Extract the (X, Y) coordinate from the center of the cell holding the provided text.  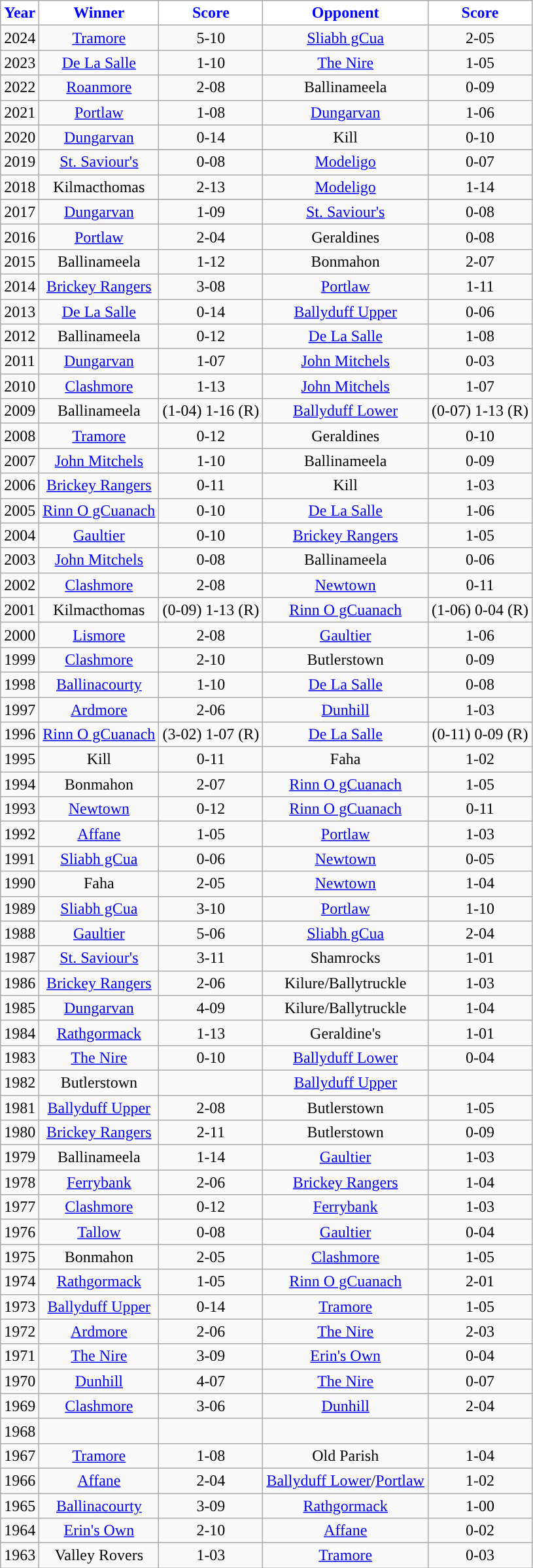
1997 (20, 709)
3-06 (211, 1406)
Year (20, 13)
1978 (20, 1182)
1980 (20, 1133)
1989 (20, 909)
2020 (20, 137)
1971 (20, 1356)
2007 (20, 461)
(1-04) 1-16 (R) (211, 411)
1967 (20, 1456)
1991 (20, 859)
2008 (20, 436)
2004 (20, 535)
2014 (20, 286)
3-11 (211, 958)
3-08 (211, 286)
2023 (20, 63)
2019 (20, 162)
5-10 (211, 38)
1988 (20, 933)
1-09 (211, 212)
1985 (20, 1008)
1998 (20, 684)
1996 (20, 735)
1983 (20, 1058)
Shamrocks (345, 958)
1-11 (480, 286)
2016 (20, 237)
5-06 (211, 933)
4-07 (211, 1381)
3-10 (211, 909)
1984 (20, 1033)
(1-06) 0-04 (R) (480, 610)
1975 (20, 1257)
1995 (20, 759)
1-12 (211, 261)
0-02 (480, 1531)
2015 (20, 261)
1999 (20, 659)
2-11 (211, 1133)
1994 (20, 784)
1976 (20, 1232)
(0-11) 0-09 (R) (480, 735)
2022 (20, 88)
Winner (99, 13)
2-01 (480, 1282)
2006 (20, 486)
2013 (20, 312)
(3-02) 1-07 (R) (211, 735)
2005 (20, 510)
2001 (20, 610)
2024 (20, 38)
2-03 (480, 1331)
1972 (20, 1331)
Roanmore (99, 88)
Valley Rovers (99, 1556)
2018 (20, 187)
2017 (20, 212)
1987 (20, 958)
1970 (20, 1381)
Opponent (345, 13)
2011 (20, 361)
Geraldine's (345, 1033)
(0-09) 1-13 (R) (211, 610)
(0-07) 1-13 (R) (480, 411)
2009 (20, 411)
1-00 (480, 1505)
1977 (20, 1207)
1992 (20, 834)
1982 (20, 1082)
Lismore (99, 635)
2000 (20, 635)
1968 (20, 1431)
1986 (20, 983)
1965 (20, 1505)
1981 (20, 1108)
2021 (20, 112)
2-13 (211, 187)
4-09 (211, 1008)
1974 (20, 1282)
1979 (20, 1158)
1963 (20, 1556)
1993 (20, 809)
1966 (20, 1480)
0-05 (480, 859)
2003 (20, 560)
2010 (20, 386)
Ballyduff Lower/Portlaw (345, 1480)
2012 (20, 337)
1964 (20, 1531)
1990 (20, 884)
1973 (20, 1307)
Tallow (99, 1232)
2002 (20, 585)
Old Parish (345, 1456)
1969 (20, 1406)
